Determine the [X, Y] coordinate at the center of the cell enclosing the given text.  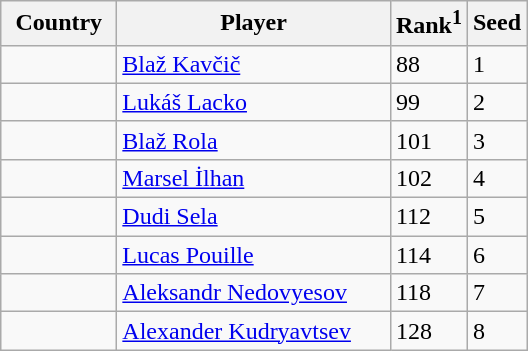
4 [496, 178]
1 [496, 64]
Blaž Rola [254, 140]
101 [428, 140]
Blaž Kavčič [254, 64]
Seed [496, 24]
Player [254, 24]
Alexander Kudryavtsev [254, 331]
5 [496, 217]
Dudi Sela [254, 217]
88 [428, 64]
Aleksandr Nedovyesov [254, 293]
Marsel İlhan [254, 178]
Country [59, 24]
8 [496, 331]
102 [428, 178]
114 [428, 255]
99 [428, 102]
Lucas Pouille [254, 255]
Lukáš Lacko [254, 102]
6 [496, 255]
Rank1 [428, 24]
2 [496, 102]
7 [496, 293]
128 [428, 331]
118 [428, 293]
112 [428, 217]
3 [496, 140]
